Extract the [X, Y] coordinate from the center of the cell holding the provided text.  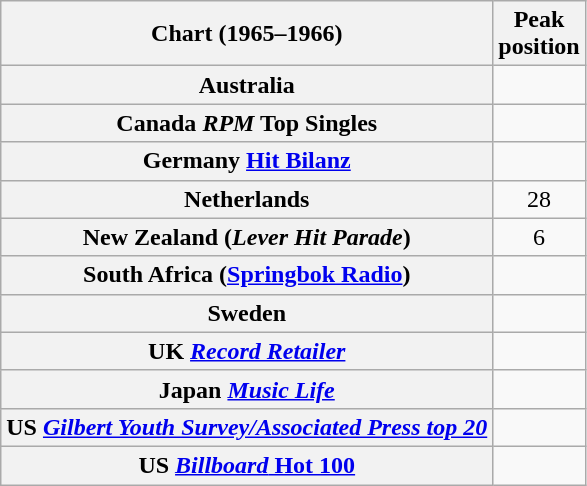
US Billboard Hot 100 [247, 465]
Japan Music Life [247, 389]
Peakposition [539, 34]
UK Record Retailer [247, 351]
Canada RPM Top Singles [247, 123]
Australia [247, 85]
US Gilbert Youth Survey/Associated Press top 20 [247, 427]
Sweden [247, 313]
6 [539, 237]
Chart (1965–1966) [247, 34]
28 [539, 199]
Germany Hit Bilanz [247, 161]
Netherlands [247, 199]
New Zealand (Lever Hit Parade) [247, 237]
South Africa (Springbok Radio) [247, 275]
